Return the [x, y] coordinate for the center point of the cell that contains the specified text.  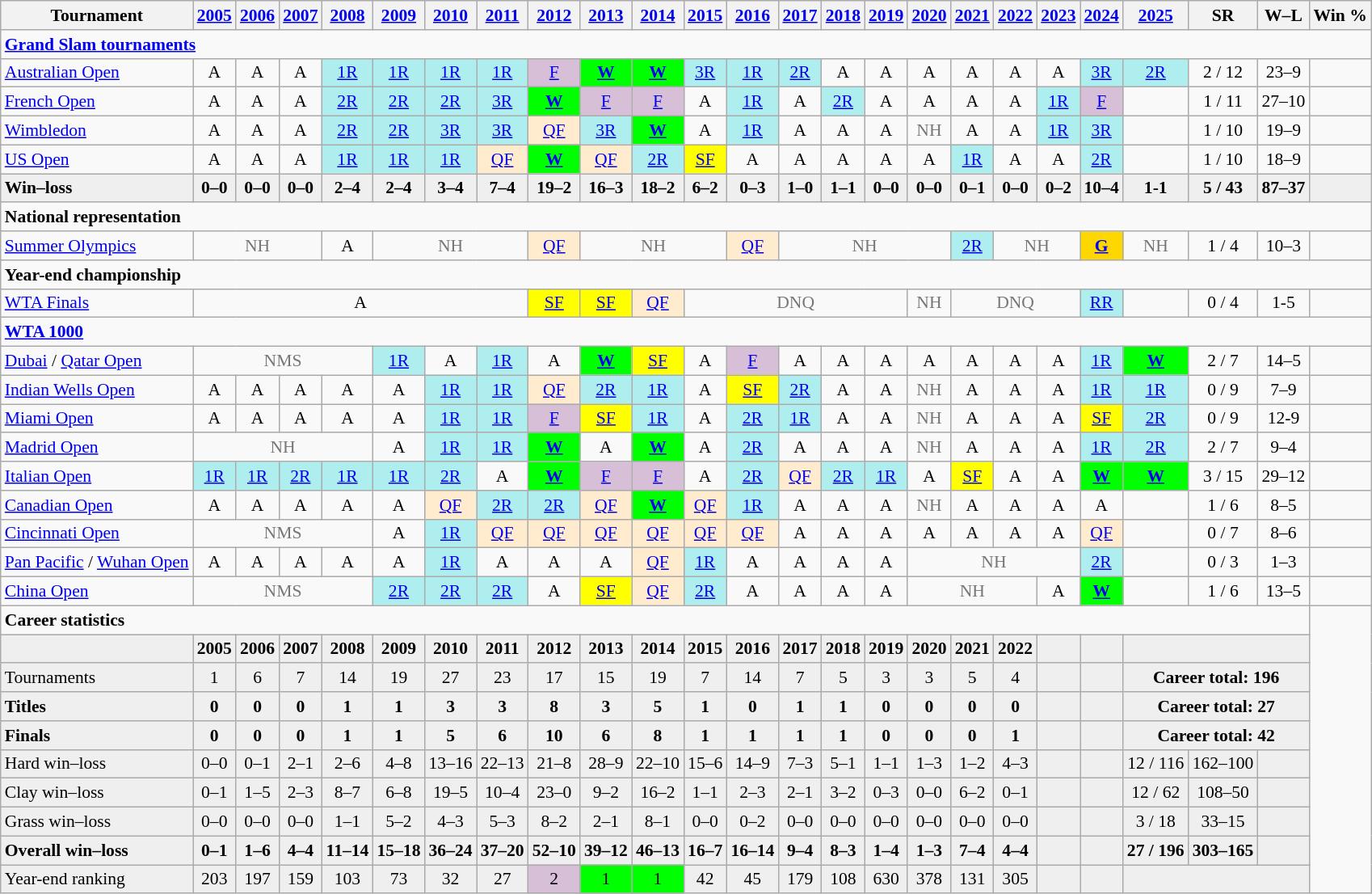
Dubai / Qatar Open [97, 361]
18–2 [658, 188]
29–12 [1283, 476]
37–20 [503, 850]
18–9 [1283, 159]
22–13 [503, 764]
Grass win–loss [97, 822]
8–5 [1283, 505]
Career total: 42 [1217, 736]
Tournament [97, 15]
8–6 [1283, 533]
33–15 [1223, 822]
9–2 [606, 793]
1-5 [1283, 303]
3 / 18 [1155, 822]
1–4 [886, 850]
Tournaments [97, 678]
15–18 [398, 850]
4 [1015, 678]
8–2 [554, 822]
2024 [1101, 15]
Year-end championship [686, 275]
Indian Wells Open [97, 390]
Year-end ranking [97, 879]
Madrid Open [97, 448]
305 [1015, 879]
12 / 116 [1155, 764]
131 [973, 879]
2023 [1058, 15]
1–6 [257, 850]
Win % [1340, 15]
5–2 [398, 822]
Pan Pacific / Wuhan Open [97, 563]
1 / 4 [1223, 246]
W–L [1283, 15]
19–9 [1283, 131]
159 [301, 879]
China Open [97, 592]
303–165 [1223, 850]
8–7 [347, 793]
Career total: 27 [1217, 706]
39–12 [606, 850]
Italian Open [97, 476]
12-9 [1283, 419]
3–2 [844, 793]
162–100 [1223, 764]
13–16 [451, 764]
7–9 [1283, 390]
16–2 [658, 793]
WTA 1000 [686, 332]
32 [451, 879]
Overall win–loss [97, 850]
15–6 [705, 764]
5–1 [844, 764]
Summer Olympics [97, 246]
27–10 [1283, 102]
Grand Slam tournaments [686, 44]
National representation [686, 217]
US Open [97, 159]
19–5 [451, 793]
2 [554, 879]
1–2 [973, 764]
16–14 [752, 850]
2–6 [347, 764]
Win–loss [97, 188]
87–37 [1283, 188]
27 / 196 [1155, 850]
23–9 [1283, 73]
G [1101, 246]
6–8 [398, 793]
Cincinnati Open [97, 533]
108–50 [1223, 793]
11–14 [347, 850]
Australian Open [97, 73]
179 [800, 879]
8–3 [844, 850]
2 / 12 [1223, 73]
28–9 [606, 764]
197 [257, 879]
378 [929, 879]
0 / 3 [1223, 563]
3 / 15 [1223, 476]
Career statistics [655, 620]
1 / 11 [1223, 102]
Career total: 196 [1217, 678]
42 [705, 879]
1-1 [1155, 188]
French Open [97, 102]
Finals [97, 736]
10–3 [1283, 246]
Hard win–loss [97, 764]
73 [398, 879]
Clay win–loss [97, 793]
16–7 [705, 850]
13–5 [1283, 592]
22–10 [658, 764]
103 [347, 879]
21–8 [554, 764]
12 / 62 [1155, 793]
23 [503, 678]
108 [844, 879]
Miami Open [97, 419]
630 [886, 879]
RR [1101, 303]
1–5 [257, 793]
45 [752, 879]
8–1 [658, 822]
3–4 [451, 188]
SR [1223, 15]
4–8 [398, 764]
23–0 [554, 793]
2025 [1155, 15]
7–3 [800, 764]
Canadian Open [97, 505]
203 [215, 879]
14–5 [1283, 361]
1–0 [800, 188]
17 [554, 678]
WTA Finals [97, 303]
46–13 [658, 850]
19–2 [554, 188]
Titles [97, 706]
5–3 [503, 822]
5 / 43 [1223, 188]
15 [606, 678]
52–10 [554, 850]
14–9 [752, 764]
16–3 [606, 188]
Wimbledon [97, 131]
0 / 7 [1223, 533]
10 [554, 736]
0 / 4 [1223, 303]
36–24 [451, 850]
